Locate the cell with the specified text and output its (X, Y) center coordinate. 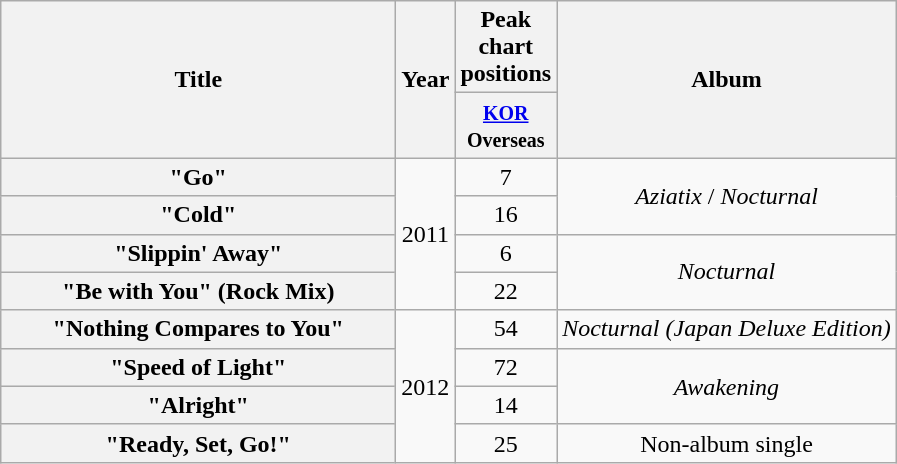
Nocturnal (Japan Deluxe Edition) (727, 329)
"Nothing Compares to You" (198, 329)
14 (506, 405)
6 (506, 253)
"Be with You" (Rock Mix) (198, 291)
Non-album single (727, 443)
Aziatix / Nocturnal (727, 196)
Awakening (727, 386)
Title (198, 80)
72 (506, 367)
7 (506, 177)
KOROverseas (506, 126)
"Speed of Light" (198, 367)
"Ready, Set, Go!" (198, 443)
"Slippin' Away" (198, 253)
Album (727, 80)
Year (426, 80)
2011 (426, 234)
Nocturnal (727, 272)
"Alright" (198, 405)
25 (506, 443)
"Cold" (198, 215)
"Go" (198, 177)
Peak chart positions (506, 47)
54 (506, 329)
2012 (426, 386)
16 (506, 215)
22 (506, 291)
